For the text-containing cell, return its midpoint in (x, y) coordinate format. 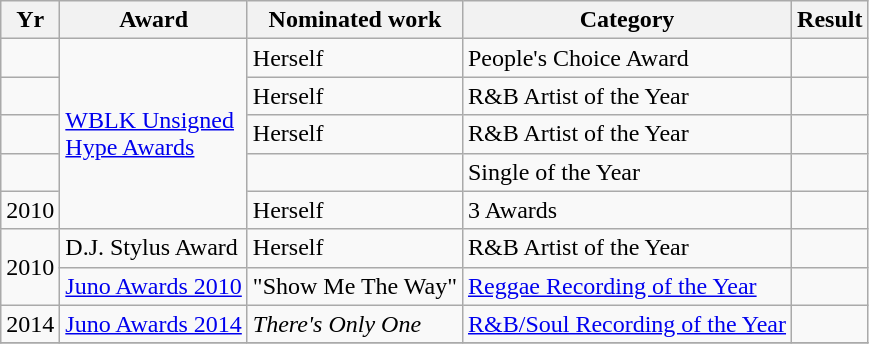
Juno Awards 2014 (154, 324)
Award (154, 20)
D.J. Stylus Award (154, 248)
Category (626, 20)
Reggae Recording of the Year (626, 286)
Juno Awards 2010 (154, 286)
Yr (30, 20)
People's Choice Award (626, 58)
3 Awards (626, 210)
"Show Me The Way" (354, 286)
Result (830, 20)
2014 (30, 324)
Single of the Year (626, 172)
There's Only One (354, 324)
WBLK UnsignedHype Awards (154, 134)
R&B/Soul Recording of the Year (626, 324)
Nominated work (354, 20)
